Return the (X, Y) coordinate for the center point of the cell that contains the specified text.  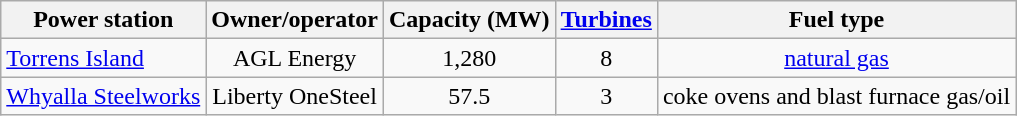
AGL Energy (295, 58)
8 (606, 58)
3 (606, 96)
natural gas (836, 58)
Fuel type (836, 20)
Turbines (606, 20)
Liberty OneSteel (295, 96)
Power station (104, 20)
Owner/operator (295, 20)
57.5 (469, 96)
Torrens Island (104, 58)
coke ovens and blast furnace gas/oil (836, 96)
Capacity (MW) (469, 20)
Whyalla Steelworks (104, 96)
1,280 (469, 58)
